Capture the cell that displays the provided text and extract its [x, y] central coordinate. 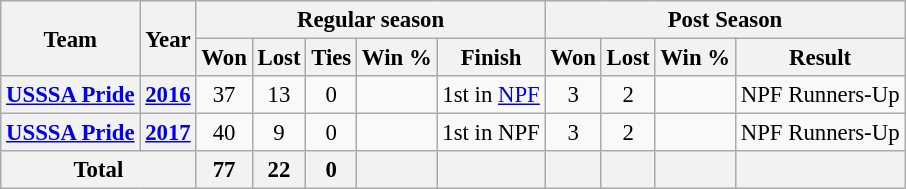
Total [98, 170]
13 [279, 95]
2016 [168, 95]
77 [224, 170]
22 [279, 170]
Result [820, 58]
40 [224, 133]
Team [70, 38]
37 [224, 95]
9 [279, 133]
2017 [168, 133]
Finish [491, 58]
Post Season [725, 20]
Ties [332, 58]
Year [168, 38]
Regular season [370, 20]
